From the cell containing the given text, extract its center point as (X, Y) coordinate. 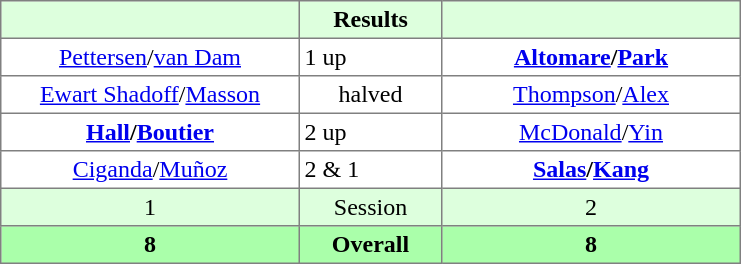
2 up (370, 132)
Session (370, 207)
Results (370, 20)
halved (370, 95)
Altomare/Park (591, 57)
2 (591, 207)
2 & 1 (370, 170)
McDonald/Yin (591, 132)
Pettersen/van Dam (150, 57)
1 up (370, 57)
Ciganda/Muñoz (150, 170)
Ewart Shadoff/Masson (150, 95)
Hall/Boutier (150, 132)
Thompson/Alex (591, 95)
Overall (370, 245)
1 (150, 207)
Salas/Kang (591, 170)
